Detect which cell encompasses the target text, then output its [x, y] center coordinate. 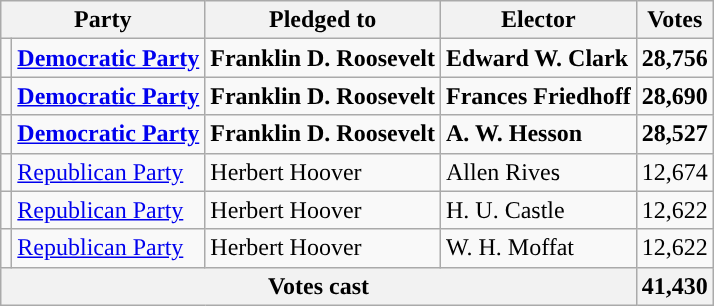
Party [103, 20]
28,527 [674, 134]
28,690 [674, 96]
H. U. Castle [539, 210]
Elector [539, 20]
W. H. Moffat [539, 248]
A. W. Hesson [539, 134]
Frances Friedhoff [539, 96]
Edward W. Clark [539, 58]
Pledged to [323, 20]
Votes cast [318, 286]
Allen Rives [539, 172]
Votes [674, 20]
28,756 [674, 58]
41,430 [674, 286]
12,674 [674, 172]
